Detect which cell encompasses the target text, then output its (X, Y) center coordinate. 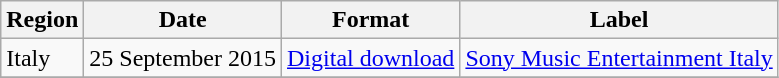
Digital download (371, 58)
Region (42, 20)
Label (619, 20)
Format (371, 20)
Italy (42, 58)
25 September 2015 (183, 58)
Date (183, 20)
Sony Music Entertainment Italy (619, 58)
